For the text-containing cell, return its midpoint in (x, y) coordinate format. 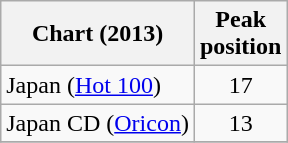
Chart (2013) (98, 34)
Japan (Hot 100) (98, 85)
Japan CD (Oricon) (98, 123)
17 (240, 85)
13 (240, 123)
Peakposition (240, 34)
